Return the (x, y) coordinate for the center point of the cell that contains the specified text.  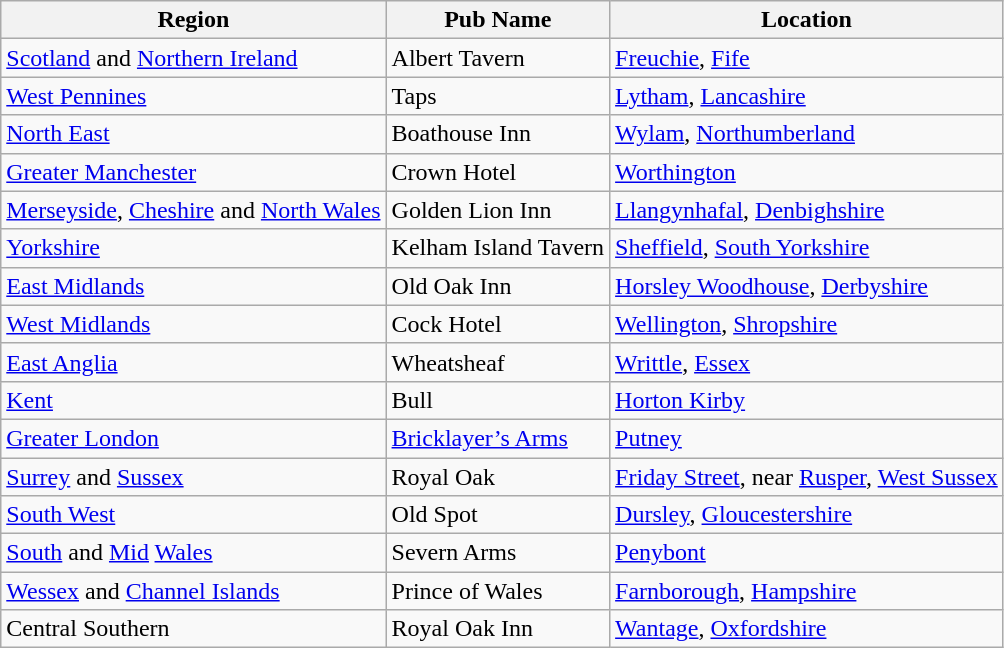
Freuchie, Fife (807, 58)
Crown Hotel (498, 172)
South West (194, 515)
Bull (498, 400)
Sheffield, South Yorkshire (807, 248)
Worthington (807, 172)
Horsley Woodhouse, Derbyshire (807, 286)
Region (194, 20)
Horton Kirby (807, 400)
Wessex and Channel Islands (194, 591)
Boathouse Inn (498, 134)
Farnborough, Hampshire (807, 591)
Friday Street, near Rusper, West Sussex (807, 477)
Royal Oak Inn (498, 629)
Old Spot (498, 515)
Greater Manchester (194, 172)
Pub Name (498, 20)
West Pennines (194, 96)
East Anglia (194, 362)
Writtle, Essex (807, 362)
Penybont (807, 553)
Llangynhafal, Denbighshire (807, 210)
North East (194, 134)
Wantage, Oxfordshire (807, 629)
South and Mid Wales (194, 553)
Bricklayer’s Arms (498, 438)
Prince of Wales (498, 591)
East Midlands (194, 286)
Severn Arms (498, 553)
Kelham Island Tavern (498, 248)
Yorkshire (194, 248)
Wylam, Northumberland (807, 134)
Wellington, Shropshire (807, 324)
Old Oak Inn (498, 286)
Wheatsheaf (498, 362)
Dursley, Gloucestershire (807, 515)
Lytham, Lancashire (807, 96)
Kent (194, 400)
West Midlands (194, 324)
Putney (807, 438)
Royal Oak (498, 477)
Location (807, 20)
Scotland and Northern Ireland (194, 58)
Taps (498, 96)
Merseyside, Cheshire and North Wales (194, 210)
Surrey and Sussex (194, 477)
Greater London (194, 438)
Central Southern (194, 629)
Cock Hotel (498, 324)
Golden Lion Inn (498, 210)
Albert Tavern (498, 58)
